From the cell containing the given text, extract its center point as (X, Y) coordinate. 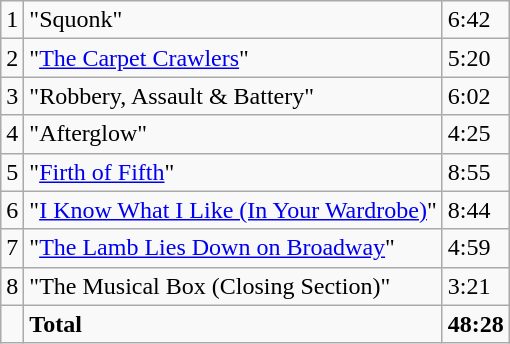
"Robbery, Assault & Battery" (233, 96)
4:59 (476, 248)
5:20 (476, 58)
"I Know What I Like (In Your Wardrobe)" (233, 210)
8:44 (476, 210)
2 (12, 58)
3 (12, 96)
8:55 (476, 172)
Total (233, 324)
5 (12, 172)
1 (12, 20)
"Firth of Fifth" (233, 172)
3:21 (476, 286)
6:42 (476, 20)
7 (12, 248)
"The Musical Box (Closing Section)" (233, 286)
"Afterglow" (233, 134)
4 (12, 134)
"The Lamb Lies Down on Broadway" (233, 248)
48:28 (476, 324)
4:25 (476, 134)
"Squonk" (233, 20)
8 (12, 286)
"The Carpet Crawlers" (233, 58)
6 (12, 210)
6:02 (476, 96)
